Find where the given text appears and provide that cell's center as [X, Y] coordinate. 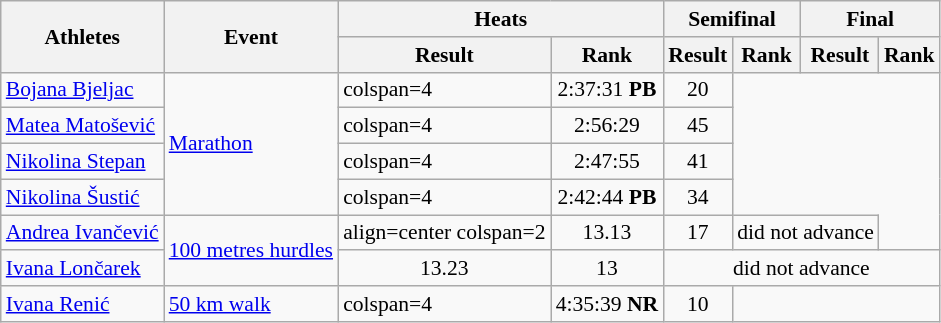
41 [698, 162]
Ivana Renić [82, 304]
2:37:31 PB [608, 90]
13.13 [608, 233]
Heats [500, 19]
align=center colspan=2 [444, 233]
Nikolina Šustić [82, 197]
Semifinal [732, 19]
13 [608, 269]
Ivana Lončarek [82, 269]
Bojana Bjeljac [82, 90]
17 [698, 233]
20 [698, 90]
4:35:39 NR [608, 304]
Event [251, 36]
45 [698, 126]
50 km walk [251, 304]
2:56:29 [608, 126]
Athletes [82, 36]
10 [698, 304]
Matea Matošević [82, 126]
2:47:55 [608, 162]
2:42:44 PB [608, 197]
Nikolina Stepan [82, 162]
Marathon [251, 143]
Andrea Ivančević [82, 233]
13.23 [444, 269]
100 metres hurdles [251, 250]
Final [870, 19]
34 [698, 197]
